Determine the [x, y] coordinate at the center of the cell enclosing the given text.  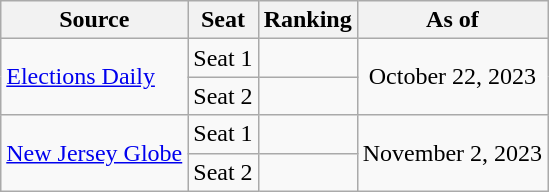
As of [452, 20]
New Jersey Globe [94, 153]
Ranking [308, 20]
Seat [223, 20]
Elections Daily [94, 77]
October 22, 2023 [452, 77]
Source [94, 20]
November 2, 2023 [452, 153]
